For the text-containing cell, return its midpoint in (X, Y) coordinate format. 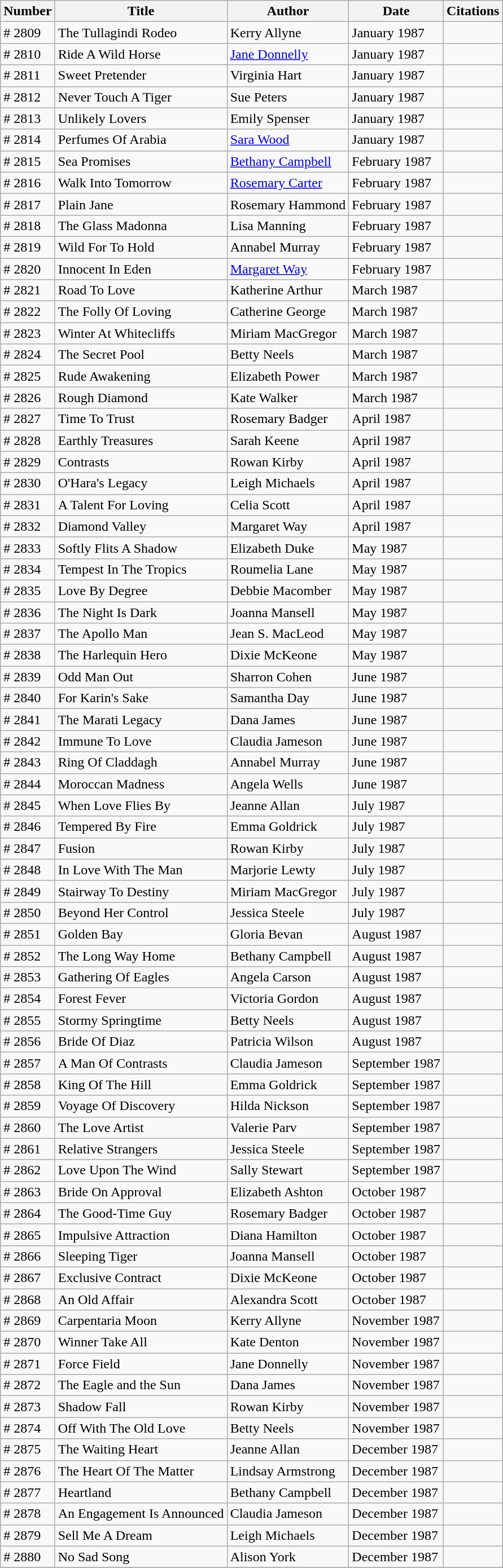
Love Upon The Wind (141, 1170)
# 2839 (28, 677)
# 2813 (28, 118)
# 2848 (28, 870)
# 2809 (28, 33)
A Talent For Loving (141, 505)
# 2840 (28, 698)
# 2829 (28, 462)
# 2870 (28, 1342)
Heartland (141, 1492)
Elizabeth Ashton (288, 1192)
Rude Awakening (141, 376)
An Engagement Is Announced (141, 1514)
# 2877 (28, 1492)
Golden Bay (141, 934)
# 2816 (28, 183)
Force Field (141, 1364)
# 2822 (28, 312)
Perfumes Of Arabia (141, 140)
# 2833 (28, 548)
# 2838 (28, 655)
The Long Way Home (141, 956)
Wild For To Hold (141, 247)
Road To Love (141, 290)
# 2880 (28, 1557)
# 2857 (28, 1063)
# 2834 (28, 569)
No Sad Song (141, 1557)
# 2867 (28, 1278)
Sara Wood (288, 140)
Time To Trust (141, 419)
Marjorie Lewty (288, 870)
# 2842 (28, 741)
Diana Hamilton (288, 1235)
# 2876 (28, 1471)
Emily Spenser (288, 118)
Elizabeth Power (288, 376)
The Harlequin Hero (141, 655)
Softly Flits A Shadow (141, 548)
# 2869 (28, 1321)
Katherine Arthur (288, 290)
Angela Carson (288, 977)
Winter At Whitecliffs (141, 333)
# 2818 (28, 226)
Sea Promises (141, 161)
Celia Scott (288, 505)
Stormy Springtime (141, 1020)
Impulsive Attraction (141, 1235)
# 2859 (28, 1106)
The Apollo Man (141, 634)
# 2819 (28, 247)
King Of The Hill (141, 1085)
Kate Walker (288, 398)
Tempest In The Tropics (141, 569)
# 2856 (28, 1042)
Citations (473, 11)
The Night Is Dark (141, 612)
Love By Degree (141, 591)
# 2825 (28, 376)
The Marati Legacy (141, 720)
# 2865 (28, 1235)
Alexandra Scott (288, 1299)
# 2831 (28, 505)
# 2832 (28, 526)
Shadow Fall (141, 1407)
Patricia Wilson (288, 1042)
Sue Peters (288, 97)
# 2855 (28, 1020)
Carpentaria Moon (141, 1321)
Odd Man Out (141, 677)
Walk Into Tomorrow (141, 183)
Bride On Approval (141, 1192)
Winner Take All (141, 1342)
Stairway To Destiny (141, 891)
Ring Of Claddagh (141, 763)
Title (141, 11)
Debbie Macomber (288, 591)
Virginia Hart (288, 76)
Jean S. MacLeod (288, 634)
Rosemary Hammond (288, 204)
O'Hara's Legacy (141, 483)
# 2849 (28, 891)
Angela Wells (288, 784)
# 2835 (28, 591)
# 2854 (28, 999)
Samantha Day (288, 698)
Date (396, 11)
The Secret Pool (141, 355)
# 2875 (28, 1450)
Rough Diamond (141, 398)
Gathering Of Eagles (141, 977)
Beyond Her Control (141, 913)
For Karin's Sake (141, 698)
Author (288, 11)
# 2830 (28, 483)
The Folly Of Loving (141, 312)
The Good-Time Guy (141, 1213)
# 2815 (28, 161)
Earthly Treasures (141, 441)
Roumelia Lane (288, 569)
# 2862 (28, 1170)
# 2852 (28, 956)
Forest Fever (141, 999)
Sarah Keene (288, 441)
# 2878 (28, 1514)
# 2812 (28, 97)
# 2872 (28, 1385)
# 2866 (28, 1256)
# 2864 (28, 1213)
# 2841 (28, 720)
Sally Stewart (288, 1170)
Ride A Wild Horse (141, 54)
Lindsay Armstrong (288, 1471)
# 2853 (28, 977)
Sharron Cohen (288, 677)
# 2846 (28, 827)
Alison York (288, 1557)
Diamond Valley (141, 526)
Number (28, 11)
Victoria Gordon (288, 999)
The Love Artist (141, 1127)
# 2817 (28, 204)
# 2860 (28, 1127)
Rosemary Carter (288, 183)
The Eagle and the Sun (141, 1385)
# 2873 (28, 1407)
Moroccan Madness (141, 784)
Catherine George (288, 312)
# 2837 (28, 634)
Sweet Pretender (141, 76)
Sell Me A Dream (141, 1535)
# 2879 (28, 1535)
Plain Jane (141, 204)
# 2863 (28, 1192)
# 2861 (28, 1149)
Hilda Nickson (288, 1106)
# 2810 (28, 54)
Gloria Bevan (288, 934)
# 2820 (28, 269)
Lisa Manning (288, 226)
Innocent In Eden (141, 269)
Off With The Old Love (141, 1428)
# 2843 (28, 763)
# 2868 (28, 1299)
Immune To Love (141, 741)
# 2824 (28, 355)
The Glass Madonna (141, 226)
A Man Of Contrasts (141, 1063)
# 2845 (28, 805)
Never Touch A Tiger (141, 97)
Tempered By Fire (141, 827)
Exclusive Contract (141, 1278)
# 2850 (28, 913)
# 2827 (28, 419)
Voyage Of Discovery (141, 1106)
Bride Of Diaz (141, 1042)
# 2836 (28, 612)
An Old Affair (141, 1299)
Elizabeth Duke (288, 548)
When Love Flies By (141, 805)
Sleeping Tiger (141, 1256)
In Love With The Man (141, 870)
Kate Denton (288, 1342)
# 2851 (28, 934)
# 2847 (28, 848)
# 2874 (28, 1428)
The Tullagindi Rodeo (141, 33)
# 2858 (28, 1085)
Relative Strangers (141, 1149)
The Heart Of The Matter (141, 1471)
# 2811 (28, 76)
Fusion (141, 848)
# 2814 (28, 140)
Unlikely Lovers (141, 118)
# 2821 (28, 290)
# 2871 (28, 1364)
# 2828 (28, 441)
The Waiting Heart (141, 1450)
# 2844 (28, 784)
# 2823 (28, 333)
Contrasts (141, 462)
# 2826 (28, 398)
Valerie Parv (288, 1127)
